Provide the [x, y] coordinate of the cell's center where the given text is located.  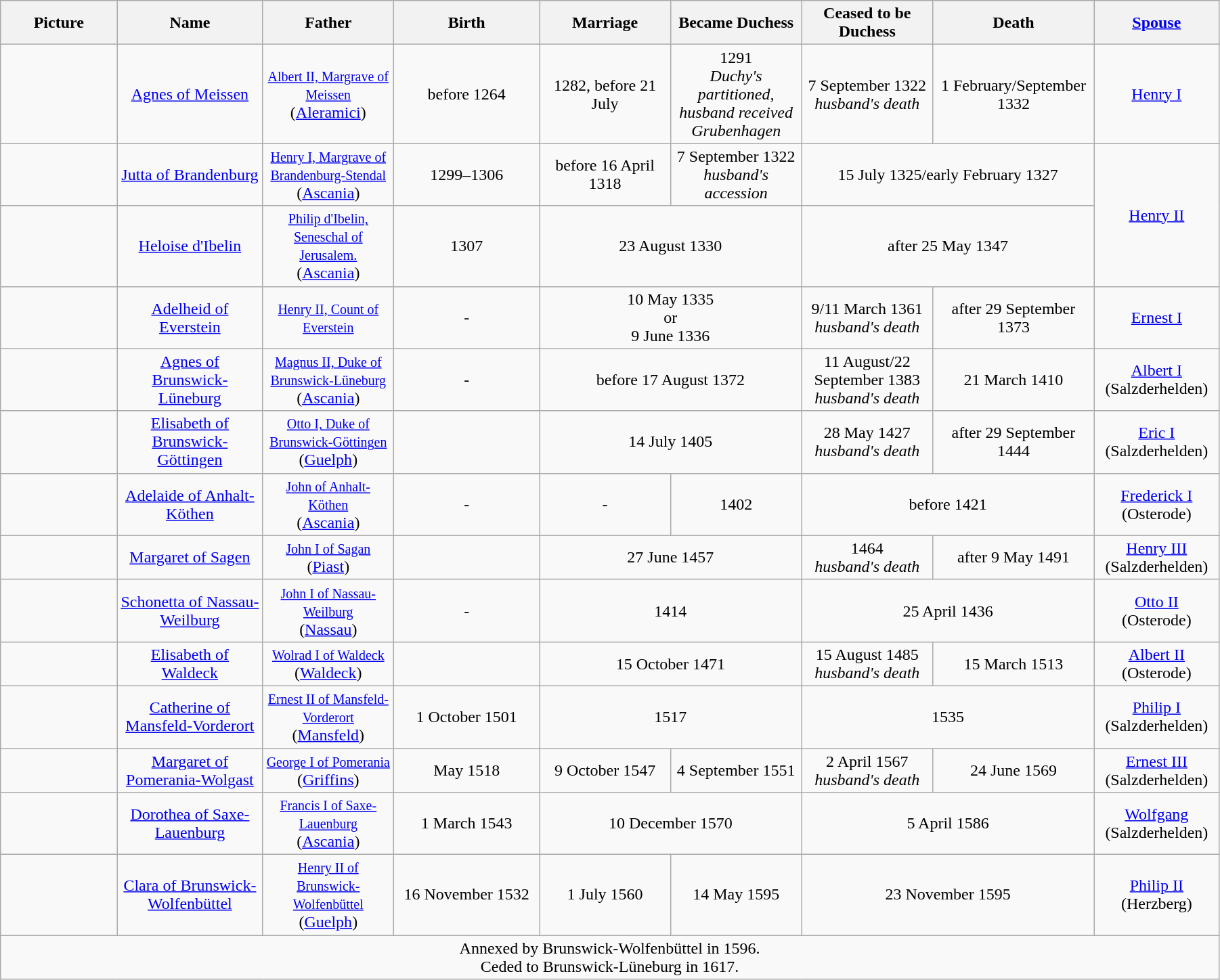
9 October 1547 [605, 770]
Wolfgang(Salzderhelden) [1156, 824]
Elisabeth of Waldeck [190, 663]
15 July 1325/early February 1327 [948, 175]
Marriage [605, 23]
Henry III(Salzderhelden) [1156, 558]
15 October 1471 [670, 663]
1 July 1560 [605, 895]
1299–1306 [467, 175]
Francis I of Saxe-Lauenburg(Ascania) [328, 824]
Adelheid of Everstein [190, 317]
1402 [736, 504]
before 1264 [467, 94]
14 May 1595 [736, 895]
Jutta of Brandenburg [190, 175]
Albert I(Salzderhelden) [1156, 380]
before 17 August 1372 [670, 380]
Name [190, 23]
Albert II, Margrave of Meissen(Aleramici) [328, 94]
15 August 1485husband's death [867, 663]
1291Duchy's partitioned, husband received Grubenhagen [736, 94]
Father [328, 23]
Margaret of Sagen [190, 558]
Margaret of Pomerania-Wolgast [190, 770]
Philip I(Salzderhelden) [1156, 717]
Henry I [1156, 94]
George I of Pomerania(Griffins) [328, 770]
9/11 March 1361husband's death [867, 317]
Dorothea of Saxe-Lauenburg [190, 824]
May 1518 [467, 770]
before 16 April 1318 [605, 175]
Death [1014, 23]
25 April 1436 [948, 610]
27 June 1457 [670, 558]
4 September 1551 [736, 770]
after 9 May 1491 [1014, 558]
Picture [59, 23]
Frederick I(Osterode) [1156, 504]
after 29 September 1373 [1014, 317]
Ernest I [1156, 317]
Henry II [1156, 215]
Wolrad I of Waldeck(Waldeck) [328, 663]
Birth [467, 23]
Albert II(Osterode) [1156, 663]
Annexed by Brunswick-Wolfenbüttel in 1596.Ceded to Brunswick-Lüneburg in 1617. [610, 957]
after 25 May 1347 [948, 246]
28 May 1427husband's death [867, 442]
Otto I, Duke of Brunswick-Göttingen(Guelph) [328, 442]
Eric I(Salzderhelden) [1156, 442]
Ernest II of Mansfeld-Vorderort(Mansfeld) [328, 717]
John of Anhalt-Köthen(Ascania) [328, 504]
24 June 1569 [1014, 770]
Heloise d'Ibelin [190, 246]
1282, before 21 July [605, 94]
21 March 1410 [1014, 380]
10 December 1570 [670, 824]
Henry I, Margrave of Brandenburg-Stendal(Ascania) [328, 175]
Catherine of Mansfeld-Vorderort [190, 717]
Henry II of Brunswick-Wolfenbüttel(Guelph) [328, 895]
Adelaide of Anhalt-Köthen [190, 504]
1414 [670, 610]
after 29 September 1444 [1014, 442]
Spouse [1156, 23]
Schonetta of Nassau-Weilburg [190, 610]
Agnes of Brunswick-Lüneburg [190, 380]
Agnes of Meissen [190, 94]
1 March 1543 [467, 824]
1464husband's death [867, 558]
Magnus II, Duke of Brunswick-Lüneburg(Ascania) [328, 380]
23 November 1595 [948, 895]
Philip d'Ibelin, Seneschal of Jerusalem.(Ascania) [328, 246]
John I of Nassau-Weilburg(Nassau) [328, 610]
Became Duchess [736, 23]
10 May 1335or9 June 1336 [670, 317]
2 April 1567husband's death [867, 770]
Clara of Brunswick-Wolfenbüttel [190, 895]
15 March 1513 [1014, 663]
Ernest III(Salzderhelden) [1156, 770]
Ceased to be Duchess [867, 23]
23 August 1330 [670, 246]
1517 [670, 717]
John I of Sagan(Piast) [328, 558]
14 July 1405 [670, 442]
Philip II(Herzberg) [1156, 895]
7 September 1322husband's accession [736, 175]
5 April 1586 [948, 824]
16 November 1532 [467, 895]
1 February/September 1332 [1014, 94]
1535 [948, 717]
1307 [467, 246]
7 September 1322husband's death [867, 94]
11 August/22 September 1383husband's death [867, 380]
Otto II(Osterode) [1156, 610]
Elisabeth of Brunswick-Göttingen [190, 442]
before 1421 [948, 504]
Henry II, Count of Everstein [328, 317]
1 October 1501 [467, 717]
